Detect which cell encompasses the target text, then output its (X, Y) center coordinate. 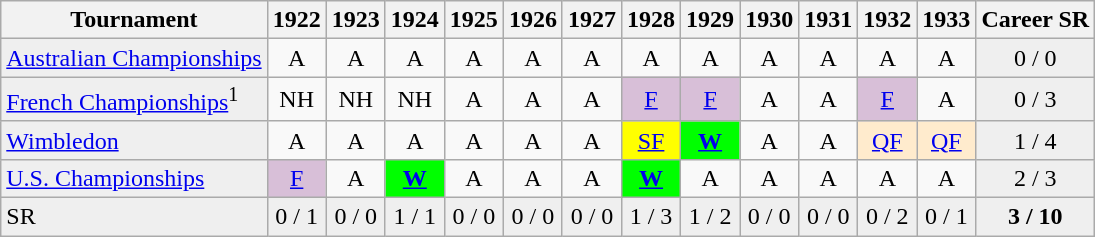
1 / 1 (414, 217)
French Championships1 (134, 100)
1 / 2 (710, 217)
1925 (474, 20)
1923 (356, 20)
1 / 3 (652, 217)
1933 (946, 20)
2 / 3 (1036, 178)
1932 (888, 20)
1922 (296, 20)
1928 (652, 20)
1929 (710, 20)
1924 (414, 20)
1926 (532, 20)
Wimbledon (134, 140)
1931 (828, 20)
1930 (770, 20)
SF (652, 140)
3 / 10 (1036, 217)
U.S. Championships (134, 178)
0 / 3 (1036, 100)
0 / 2 (888, 217)
1 / 4 (1036, 140)
Tournament (134, 20)
1927 (592, 20)
Career SR (1036, 20)
Australian Championships (134, 58)
SR (134, 217)
